Identify which cell holds the provided text, then report its (X, Y) central coordinate. 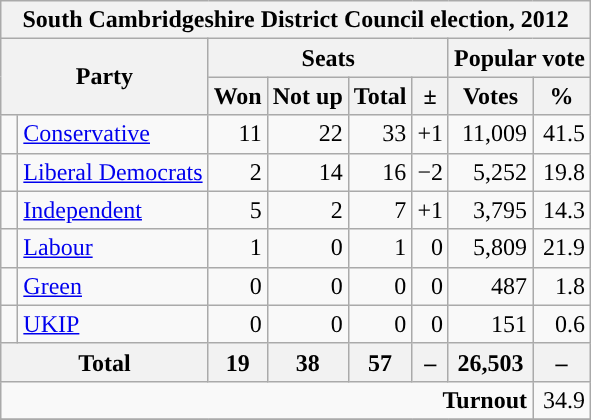
33 (380, 134)
14 (308, 172)
5 (238, 210)
Party (104, 77)
11 (238, 134)
5,809 (490, 248)
1.8 (562, 286)
3,795 (490, 210)
151 (490, 324)
14.3 (562, 210)
16 (380, 172)
Labour (113, 248)
22 (308, 134)
Won (238, 96)
Turnout (267, 400)
± (430, 96)
19.8 (562, 172)
Seats (328, 58)
57 (380, 362)
Popular vote (519, 58)
Conservative (113, 134)
7 (380, 210)
Not up (308, 96)
21.9 (562, 248)
0.6 (562, 324)
Votes (490, 96)
Liberal Democrats (113, 172)
% (562, 96)
Independent (113, 210)
UKIP (113, 324)
34.9 (562, 400)
38 (308, 362)
41.5 (562, 134)
−2 (430, 172)
26,503 (490, 362)
19 (238, 362)
11,009 (490, 134)
South Cambridgeshire District Council election, 2012 (296, 20)
Green (113, 286)
487 (490, 286)
5,252 (490, 172)
